Output the [x, y] coordinate of the center of the cell containing the given text.  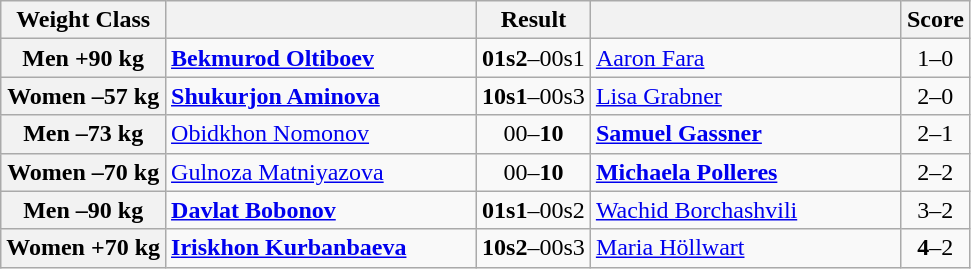
Shukurjon Aminova [322, 96]
10s2–00s3 [534, 248]
01s2–00s1 [534, 58]
Davlat Bobonov [322, 210]
Samuel Gassner [746, 134]
2–2 [935, 172]
4–2 [935, 248]
Iriskhon Kurbanbaeva [322, 248]
Bekmurod Oltiboev [322, 58]
10s1–00s3 [534, 96]
Men –90 kg [84, 210]
2–0 [935, 96]
Weight Class [84, 20]
Women –70 kg [84, 172]
2–1 [935, 134]
Lisa Grabner [746, 96]
Result [534, 20]
01s1–00s2 [534, 210]
Score [935, 20]
Gulnoza Matniyazova [322, 172]
Men +90 kg [84, 58]
Aaron Fara [746, 58]
Michaela Polleres [746, 172]
Maria Höllwart [746, 248]
Obidkhon Nomonov [322, 134]
Women +70 kg [84, 248]
Men –73 kg [84, 134]
1–0 [935, 58]
Wachid Borchashvili [746, 210]
3–2 [935, 210]
Women –57 kg [84, 96]
